Output the (x, y) coordinate of the center of the cell containing the given text.  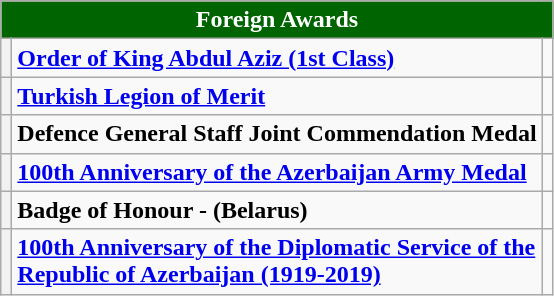
Order of King Abdul Aziz (1st Class) (277, 58)
Defence General Staff Joint Commendation Medal (277, 134)
Foreign Awards (277, 20)
Turkish Legion of Merit (277, 96)
Badge of Honour - (Belarus) (277, 210)
100th Anniversary of the Diplomatic Service of theRepublic of Azerbaijan (1919-2019) (277, 262)
100th Anniversary of the Azerbaijan Army Medal (277, 172)
